From the cell containing the given text, extract its center point as [X, Y] coordinate. 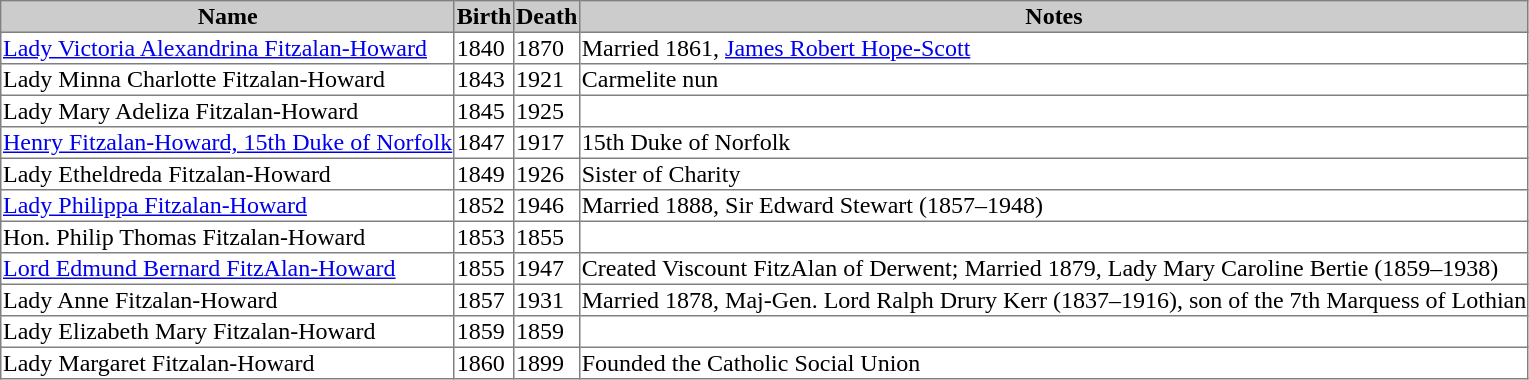
Lady Mary Adeliza Fitzalan-Howard [228, 111]
1917 [547, 143]
Notes [1054, 17]
1899 [547, 363]
1845 [484, 111]
Lady Victoria Alexandrina Fitzalan-Howard [228, 48]
Lady Anne Fitzalan-Howard [228, 300]
1925 [547, 111]
Name [228, 17]
1947 [547, 269]
Married 1888, Sir Edward Stewart (1857–1948) [1054, 206]
Lady Elizabeth Mary Fitzalan-Howard [228, 332]
1849 [484, 174]
Lady Minna Charlotte Fitzalan-Howard [228, 80]
1931 [547, 300]
Lord Edmund Bernard FitzAlan-Howard [228, 269]
1921 [547, 80]
Sister of Charity [1054, 174]
Lady Etheldreda Fitzalan-Howard [228, 174]
1847 [484, 143]
1840 [484, 48]
1843 [484, 80]
Married 1861, James Robert Hope-Scott [1054, 48]
1852 [484, 206]
1853 [484, 237]
Lady Philippa Fitzalan-Howard [228, 206]
15th Duke of Norfolk [1054, 143]
Hon. Philip Thomas Fitzalan-Howard [228, 237]
1857 [484, 300]
1946 [547, 206]
1870 [547, 48]
Lady Margaret Fitzalan-Howard [228, 363]
Married 1878, Maj-Gen. Lord Ralph Drury Kerr (1837–1916), son of the 7th Marquess of Lothian [1054, 300]
Founded the Catholic Social Union [1054, 363]
Birth [484, 17]
1860 [484, 363]
Death [547, 17]
Created Viscount FitzAlan of Derwent; Married 1879, Lady Mary Caroline Bertie (1859–1938) [1054, 269]
Henry Fitzalan-Howard, 15th Duke of Norfolk [228, 143]
Carmelite nun [1054, 80]
1926 [547, 174]
